For the text-containing cell, return its midpoint in (X, Y) coordinate format. 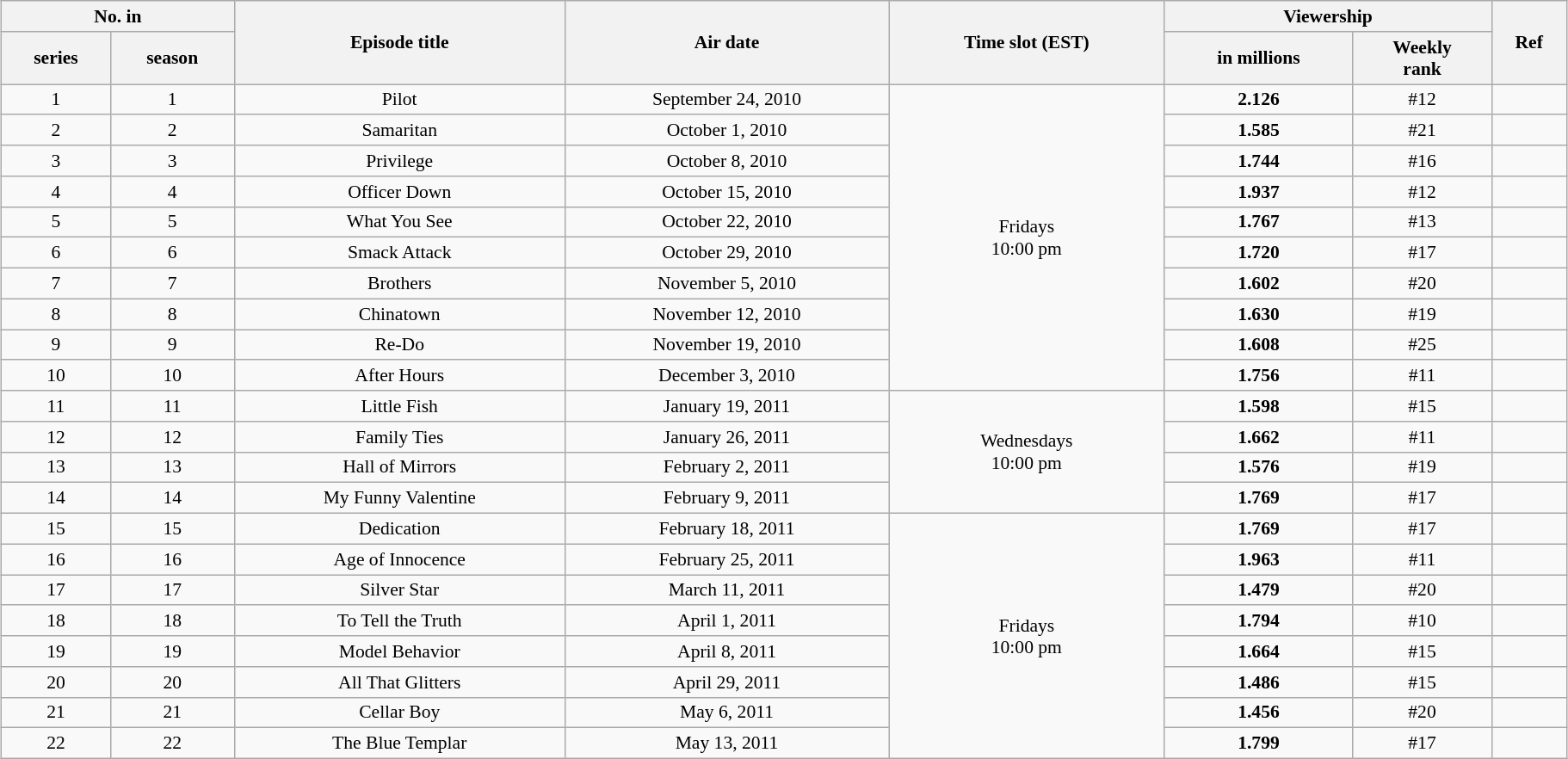
2.126 (1258, 100)
#16 (1422, 161)
Air date (726, 43)
October 22, 2010 (726, 222)
October 15, 2010 (726, 192)
1.456 (1258, 713)
#10 (1422, 621)
December 3, 2010 (726, 376)
March 11, 2011 (726, 590)
series (57, 59)
October 8, 2010 (726, 161)
1.767 (1258, 222)
1.608 (1258, 345)
Wednesdays 10:00 pm (1027, 452)
To Tell the Truth (399, 621)
Family Ties (399, 437)
May 13, 2011 (726, 744)
September 24, 2010 (726, 100)
1.630 (1258, 314)
January 26, 2011 (726, 437)
November 12, 2010 (726, 314)
Samaritan (399, 131)
February 2, 2011 (726, 467)
#13 (1422, 222)
Cellar Boy (399, 713)
1.937 (1258, 192)
Smack Attack (399, 253)
Model Behavior (399, 651)
Dedication (399, 529)
season (172, 59)
February 9, 2011 (726, 498)
1.794 (1258, 621)
Episode title (399, 43)
February 25, 2011 (726, 559)
Re-Do (399, 345)
April 29, 2011 (726, 682)
1.598 (1258, 406)
The Blue Templar (399, 744)
Pilot (399, 100)
All That Glitters (399, 682)
#21 (1422, 131)
Brothers (399, 284)
1.744 (1258, 161)
Little Fish (399, 406)
1.756 (1258, 376)
My Funny Valentine (399, 498)
1.662 (1258, 437)
1.585 (1258, 131)
in millions (1258, 59)
Chinatown (399, 314)
Viewership (1328, 16)
1.664 (1258, 651)
1.963 (1258, 559)
No. in (118, 16)
February 18, 2011 (726, 529)
October 1, 2010 (726, 131)
November 5, 2010 (726, 284)
1.602 (1258, 284)
Age of Innocence (399, 559)
What You See (399, 222)
April 1, 2011 (726, 621)
1.486 (1258, 682)
Time slot (EST) (1027, 43)
1.720 (1258, 253)
January 19, 2011 (726, 406)
Officer Down (399, 192)
1.479 (1258, 590)
Privilege (399, 161)
Ref (1528, 43)
April 8, 2011 (726, 651)
#25 (1422, 345)
1.576 (1258, 467)
After Hours (399, 376)
Hall of Mirrors (399, 467)
May 6, 2011 (726, 713)
Silver Star (399, 590)
Weekly rank (1422, 59)
1.799 (1258, 744)
November 19, 2010 (726, 345)
October 29, 2010 (726, 253)
